Provide the (X, Y) coordinate of the cell's center where the given text is located.  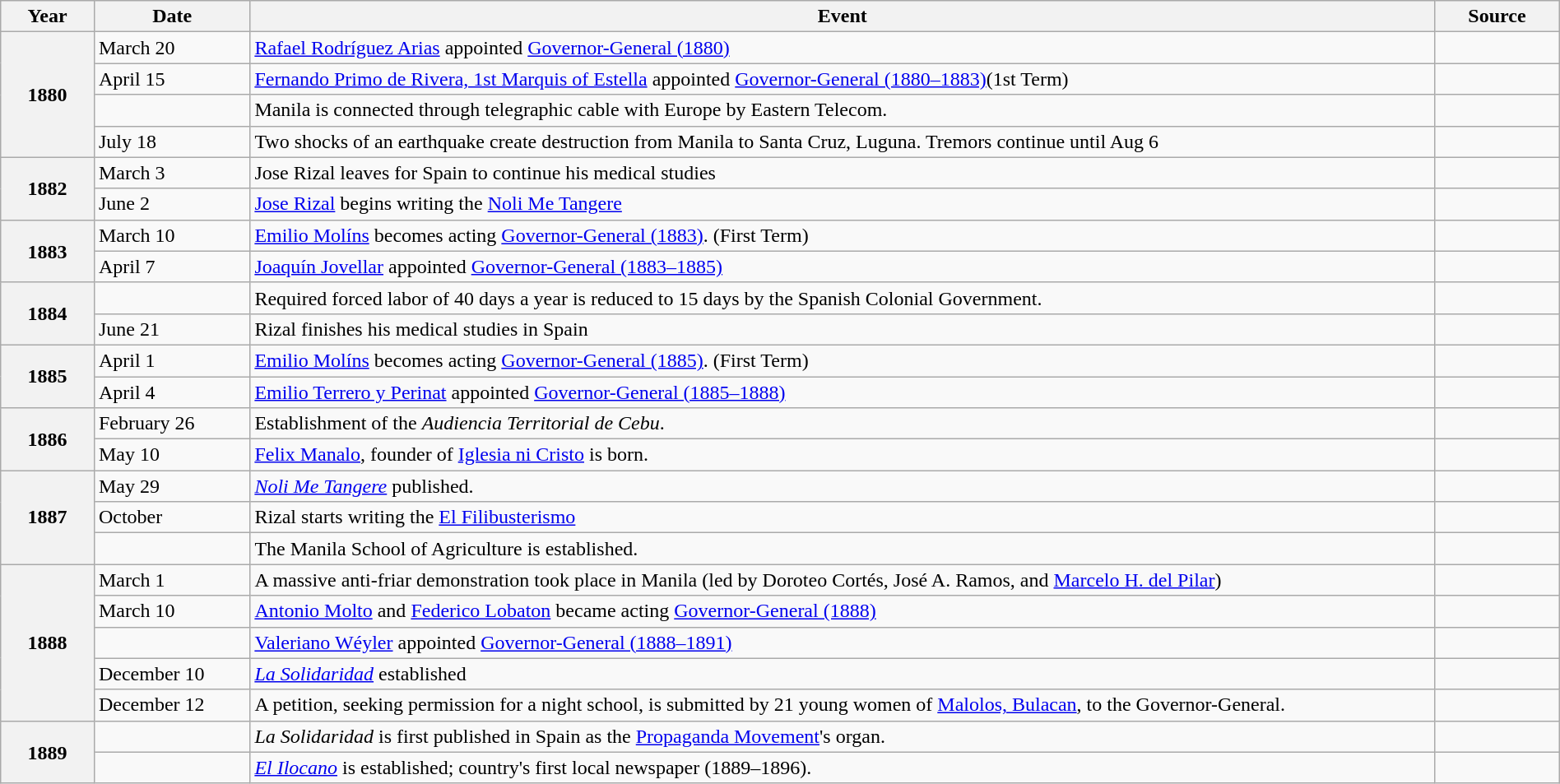
Jose Rizal begins writing the Noli Me Tangere (843, 204)
1885 (48, 376)
La Solidaridad established (843, 674)
A petition, seeking permission for a night school, is submitted by 21 young women of Malolos, Bulacan, to the Governor-General. (843, 705)
March 1 (171, 580)
Establishment of the Audiencia Territorial de Cebu. (843, 424)
1888 (48, 643)
Felix Manalo, founder of Iglesia ni Cristo is born. (843, 455)
May 29 (171, 486)
1886 (48, 439)
Emilio Molíns becomes acting Governor-General (1885). (First Term) (843, 360)
A massive anti-friar demonstration took place in Manila (led by Doroteo Cortés, José A. Ramos, and Marcelo H. del Pilar) (843, 580)
April 1 (171, 360)
1887 (48, 517)
June 21 (171, 329)
1883 (48, 251)
Date (171, 16)
Antonio Molto and Federico Lobaton became acting Governor-General (1888) (843, 611)
March 20 (171, 48)
Two shocks of an earthquake create destruction from Manila to Santa Cruz, Luguna. Tremors continue until Aug 6 (843, 141)
1889 (48, 752)
Rafael Rodríguez Arias appointed Governor-General (1880) (843, 48)
June 2 (171, 204)
1882 (48, 188)
Emilio Molíns becomes acting Governor-General (1883). (First Term) (843, 235)
Emilio Terrero y Perinat appointed Governor-General (1885–1888) (843, 392)
May 10 (171, 455)
Rizal starts writing the El Filibusterismo (843, 517)
Jose Rizal leaves for Spain to continue his medical studies (843, 173)
Valeriano Wéyler appointed Governor-General (1888–1891) (843, 643)
Rizal finishes his medical studies in Spain (843, 329)
Year (48, 16)
Source (1497, 16)
1884 (48, 313)
October (171, 517)
April 15 (171, 79)
Fernando Primo de Rivera, 1st Marquis of Estella appointed Governor-General (1880–1883)(1st Term) (843, 79)
December 12 (171, 705)
Event (843, 16)
Joaquín Jovellar appointed Governor-General (1883–1885) (843, 267)
March 3 (171, 173)
Noli Me Tangere published. (843, 486)
1880 (48, 95)
December 10 (171, 674)
La Solidaridad is first published in Spain as the Propaganda Movement's organ. (843, 736)
Required forced labor of 40 days a year is reduced to 15 days by the Spanish Colonial Government. (843, 298)
Manila is connected through telegraphic cable with Europe by Eastern Telecom. (843, 110)
February 26 (171, 424)
The Manila School of Agriculture is established. (843, 549)
El Ilocano is established; country's first local newspaper (1889–1896). (843, 768)
April 4 (171, 392)
April 7 (171, 267)
July 18 (171, 141)
